Extract the [x, y] coordinate from the center of the cell holding the provided text.  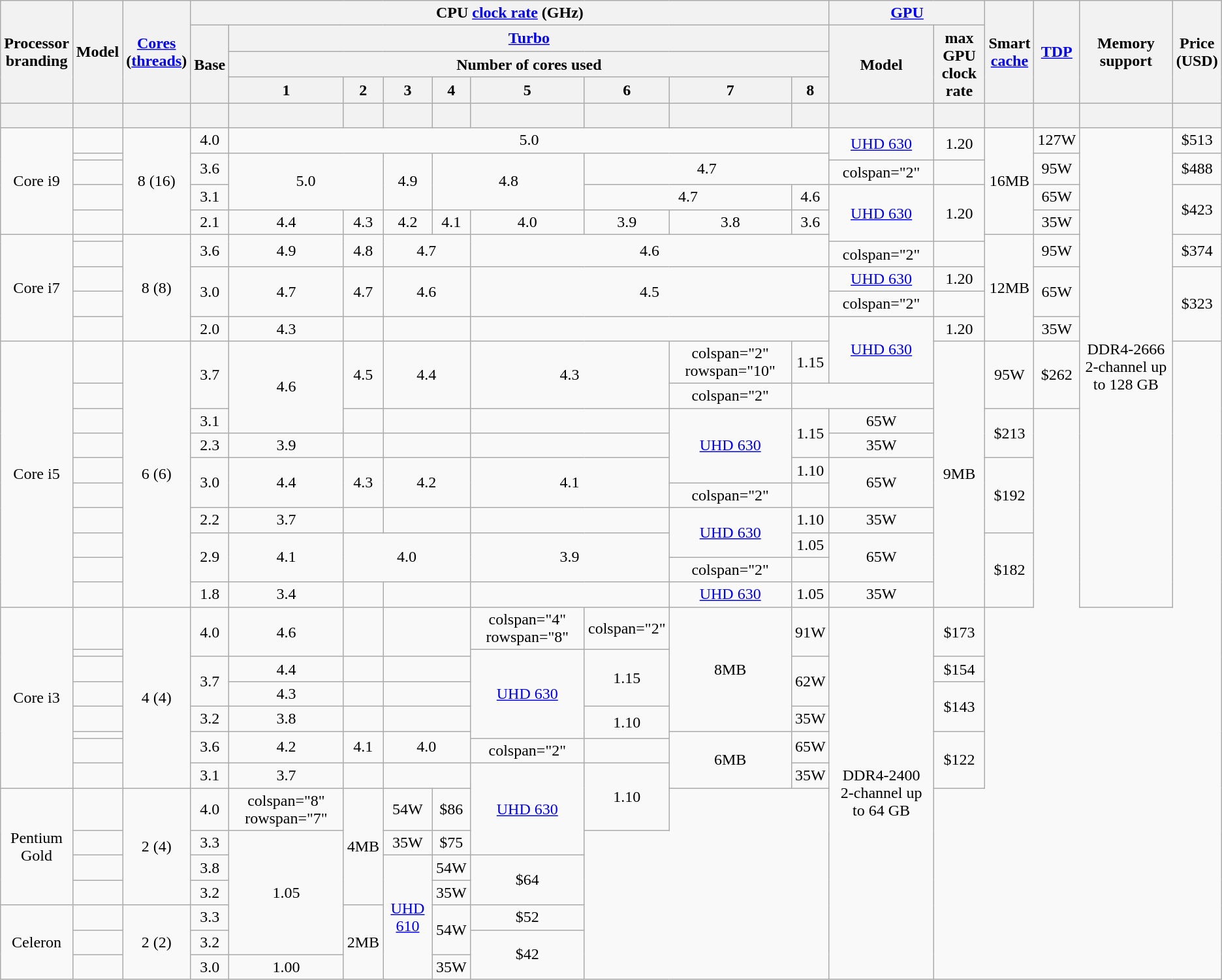
$42 [527, 955]
2.1 [210, 222]
Turbo [529, 38]
2 (4) [157, 847]
$182 [1009, 570]
4 (4) [157, 697]
$122 [960, 759]
2 (2) [157, 942]
Base [210, 64]
$374 [1197, 251]
Memory support [1126, 52]
Price (USD) [1197, 52]
6 (6) [157, 474]
1.00 [286, 967]
7 [730, 90]
$75 [451, 843]
8 (16) [157, 181]
TDP [1057, 52]
$143 [960, 706]
max GPUclock rate [960, 64]
CPU clock rate (GHz) [510, 13]
colspan="8" rowspan="7" [286, 809]
DDR4-24002-channel up to 64 GB [881, 793]
2.9 [210, 557]
2MB [363, 942]
$262 [1057, 375]
127W [1057, 140]
Core i7 [37, 287]
12MB [1009, 287]
$513 [1197, 140]
Core i9 [37, 181]
9MB [960, 474]
Smart cache [1009, 52]
3 [408, 90]
91W [810, 632]
$488 [1197, 168]
colspan="2" rowspan="10" [730, 363]
$86 [451, 809]
2.3 [210, 446]
$173 [960, 632]
$52 [527, 917]
6 [627, 90]
4MB [363, 847]
Pentium Gold [37, 847]
5 [527, 90]
Processorbranding [37, 52]
Core i5 [37, 474]
$192 [1009, 495]
4 [451, 90]
3.4 [286, 594]
1.8 [210, 594]
$423 [1197, 209]
GPU [907, 13]
62W [810, 681]
2.0 [210, 328]
Cores (threads) [157, 52]
colspan="4" rowspan="8" [527, 628]
2.2 [210, 520]
Celeron [37, 942]
Number of cores used [529, 64]
$154 [960, 669]
Core i3 [37, 697]
6MB [730, 759]
$213 [1009, 433]
8 [810, 90]
$64 [527, 880]
1 [286, 90]
16MB [1009, 181]
$323 [1197, 303]
8MB [730, 669]
8 (8) [157, 287]
DDR4-26662-channel up to 128 GB [1126, 367]
2 [363, 90]
UHD 610 [408, 917]
